Detect which cell encompasses the target text, then output its [x, y] center coordinate. 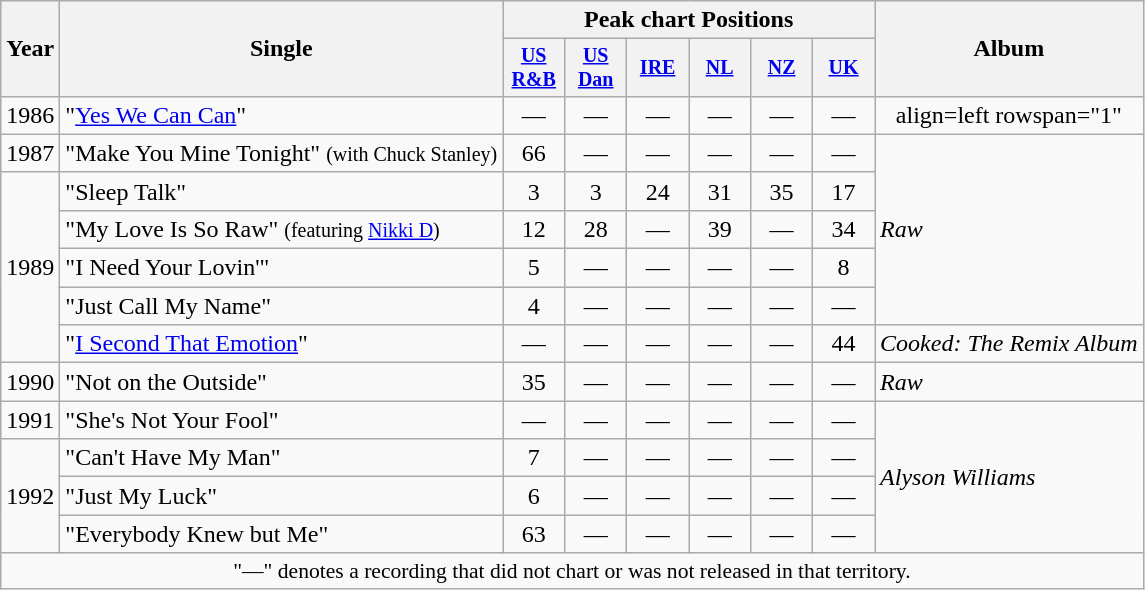
"My Love Is So Raw" (featuring Nikki D) [282, 229]
4 [534, 306]
1987 [30, 153]
1991 [30, 420]
24 [658, 191]
Year [30, 49]
NL [720, 68]
UK [844, 68]
"Yes We Can Can" [282, 115]
USR&B [534, 68]
"Just My Luck" [282, 496]
31 [720, 191]
1986 [30, 115]
"Just Call My Name" [282, 306]
"Everybody Knew but Me" [282, 534]
"She's Not Your Fool" [282, 420]
Single [282, 49]
"Make You Mine Tonight" (with Chuck Stanley) [282, 153]
NZ [782, 68]
IRE [658, 68]
USDan [596, 68]
align=left rowspan="1" [1010, 115]
7 [534, 458]
"I Need Your Lovin'" [282, 268]
"—" denotes a recording that did not chart or was not released in that territory. [572, 571]
Alyson Williams [1010, 477]
Cooked: The Remix Album [1010, 344]
"Sleep Talk" [282, 191]
5 [534, 268]
"I Second That Emotion" [282, 344]
"Not on the Outside" [282, 382]
44 [844, 344]
6 [534, 496]
28 [596, 229]
63 [534, 534]
Peak chart Positions [689, 20]
17 [844, 191]
39 [720, 229]
Album [1010, 49]
8 [844, 268]
66 [534, 153]
12 [534, 229]
34 [844, 229]
1989 [30, 267]
"Can't Have My Man" [282, 458]
1990 [30, 382]
1992 [30, 496]
